Capture the cell that displays the provided text and extract its (x, y) central coordinate. 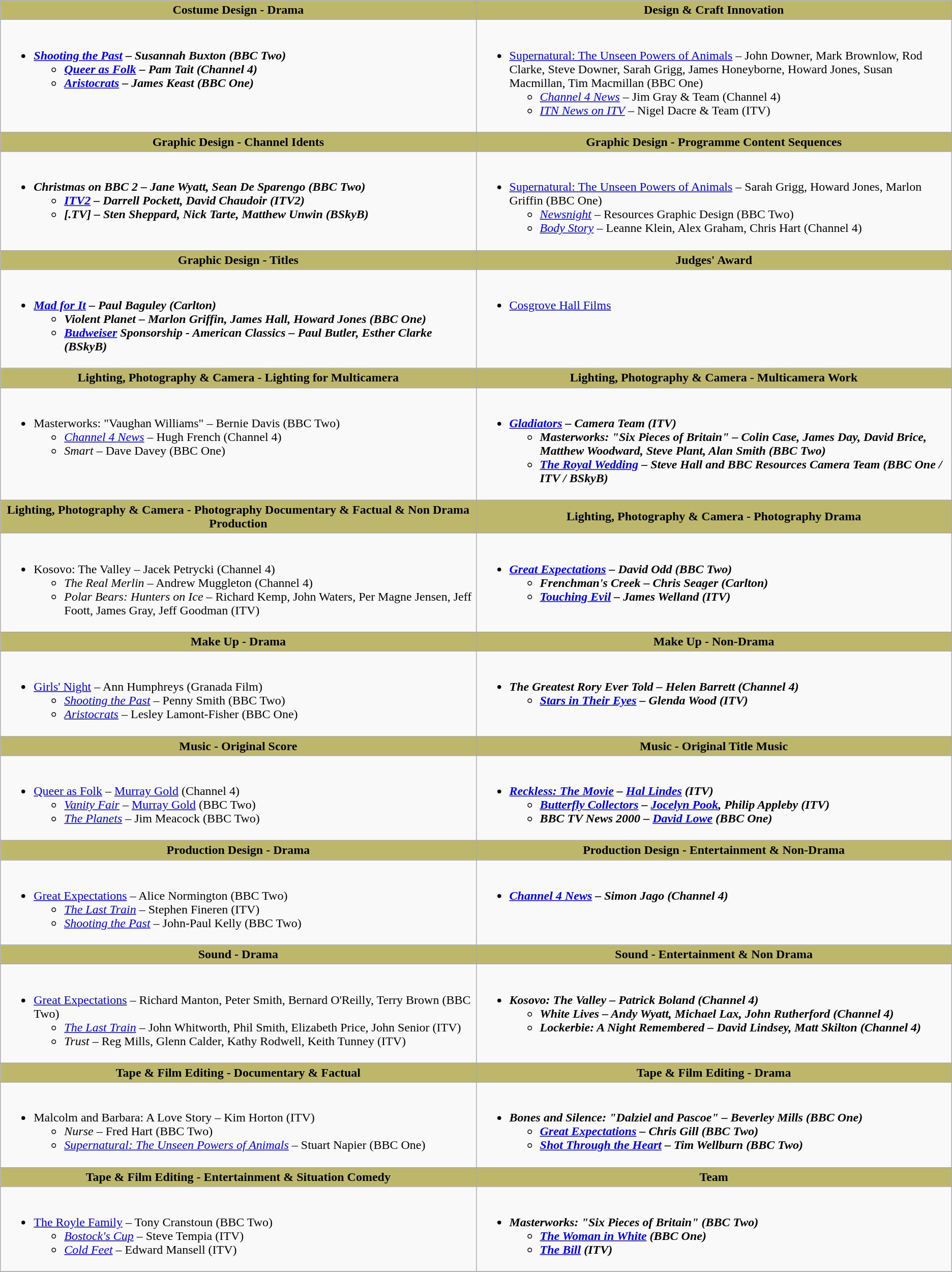
The Greatest Rory Ever Told – Helen Barrett (Channel 4)Stars in Their Eyes – Glenda Wood (ITV) (714, 694)
Masterworks: "Vaughan Williams" – Bernie Davis (BBC Two)Channel 4 News – Hugh French (Channel 4)Smart – Dave Davey (BBC One) (238, 443)
Shooting the Past – Susannah Buxton (BBC Two)Queer as Folk – Pam Tait (Channel 4)Aristocrats – James Keast (BBC One) (238, 76)
Graphic Design - Channel Idents (238, 142)
Great Expectations – David Odd (BBC Two)Frenchman's Creek – Chris Seager (Carlton)Touching Evil – James Welland (ITV) (714, 582)
Sound - Drama (238, 955)
Great Expectations – Alice Normington (BBC Two)The Last Train – Stephen Fineren (ITV)Shooting the Past – John-Paul Kelly (BBC Two) (238, 902)
Malcolm and Barbara: A Love Story – Kim Horton (ITV)Nurse – Fred Hart (BBC Two)Supernatural: The Unseen Powers of Animals – Stuart Napier (BBC One) (238, 1125)
Cosgrove Hall Films (714, 319)
Lighting, Photography & Camera - Multicamera Work (714, 378)
Team (714, 1177)
Channel 4 News – Simon Jago (Channel 4) (714, 902)
Judges' Award (714, 260)
Tape & Film Editing - Entertainment & Situation Comedy (238, 1177)
Music - Original Title Music (714, 746)
The Royle Family – Tony Cranstoun (BBC Two)Bostock's Cup – Steve Tempia (ITV)Cold Feet – Edward Mansell (ITV) (238, 1229)
Tape & Film Editing - Drama (714, 1073)
Lighting, Photography & Camera - Photography Documentary & Factual & Non Drama Production (238, 517)
Lighting, Photography & Camera - Photography Drama (714, 517)
Production Design - Entertainment & Non-Drama (714, 850)
Graphic Design - Programme Content Sequences (714, 142)
Design & Craft Innovation (714, 10)
Production Design - Drama (238, 850)
Queer as Folk – Murray Gold (Channel 4)Vanity Fair – Murray Gold (BBC Two)The Planets – Jim Meacock (BBC Two) (238, 798)
Music - Original Score (238, 746)
Girls' Night – Ann Humphreys (Granada Film)Shooting the Past – Penny Smith (BBC Two)Aristocrats – Lesley Lamont-Fisher (BBC One) (238, 694)
Reckless: The Movie – Hal Lindes (ITV)Butterfly Collectors – Jocelyn Pook, Philip Appleby (ITV)BBC TV News 2000 – David Lowe (BBC One) (714, 798)
Sound - Entertainment & Non Drama (714, 955)
Costume Design - Drama (238, 10)
Make Up - Non-Drama (714, 641)
Make Up - Drama (238, 641)
Lighting, Photography & Camera - Lighting for Multicamera (238, 378)
Graphic Design - Titles (238, 260)
Masterworks: "Six Pieces of Britain" (BBC Two)The Woman in White (BBC One)The Bill (ITV) (714, 1229)
Tape & Film Editing - Documentary & Factual (238, 1073)
